From the cell containing the given text, extract its center point as [X, Y] coordinate. 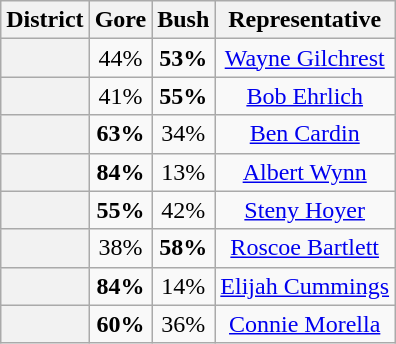
41% [120, 96]
Gore [120, 20]
34% [184, 134]
38% [120, 248]
53% [184, 58]
Roscoe Bartlett [305, 248]
Bob Ehrlich [305, 96]
Elijah Cummings [305, 286]
60% [120, 324]
Connie Morella [305, 324]
Steny Hoyer [305, 210]
Albert Wynn [305, 172]
13% [184, 172]
Bush [184, 20]
44% [120, 58]
42% [184, 210]
14% [184, 286]
63% [120, 134]
Ben Cardin [305, 134]
District [45, 20]
36% [184, 324]
58% [184, 248]
Wayne Gilchrest [305, 58]
Representative [305, 20]
